Provide the [X, Y] coordinate of the cell's center where the given text is located.  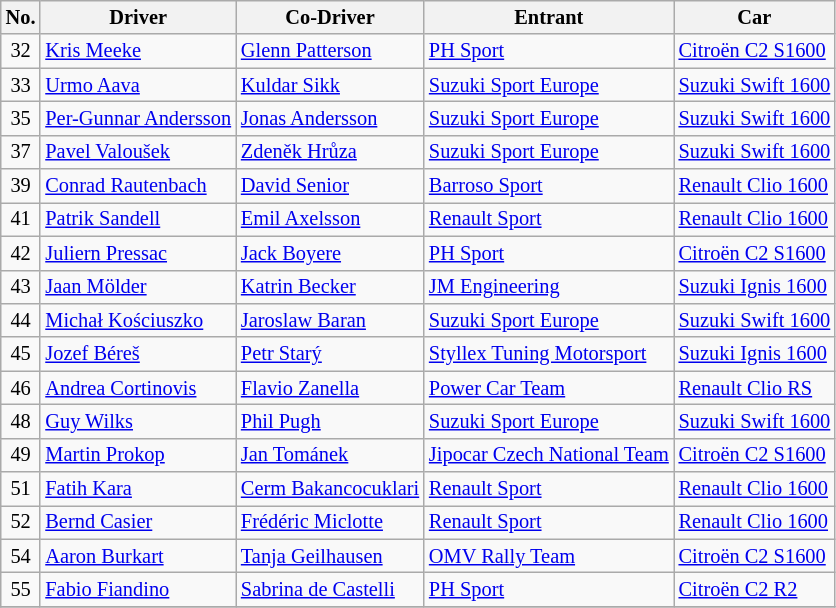
Jipocar Czech National Team [549, 455]
Flavio Zanella [330, 388]
Renault Clio RS [754, 388]
Glenn Patterson [330, 51]
Jaan Mölder [138, 287]
45 [21, 354]
49 [21, 455]
Patrik Sandell [138, 219]
JM Engineering [549, 287]
32 [21, 51]
Jozef Béreš [138, 354]
Conrad Rautenbach [138, 186]
Pavel Valoušek [138, 152]
OMV Rally Team [549, 556]
Juliern Pressac [138, 253]
Power Car Team [549, 388]
Guy Wilks [138, 421]
Sabrina de Castelli [330, 589]
Styllex Tuning Motorsport [549, 354]
Driver [138, 17]
Cerm Bakancocuklari [330, 489]
Tanja Geilhausen [330, 556]
43 [21, 287]
Bernd Casier [138, 522]
44 [21, 320]
Aaron Burkart [138, 556]
Phil Pugh [330, 421]
Fatih Kara [138, 489]
Martin Prokop [138, 455]
54 [21, 556]
Petr Starý [330, 354]
David Senior [330, 186]
46 [21, 388]
Citroën C2 R2 [754, 589]
Jaroslaw Baran [330, 320]
33 [21, 85]
Zdeněk Hrůza [330, 152]
Per-Gunnar Andersson [138, 118]
42 [21, 253]
48 [21, 421]
Barroso Sport [549, 186]
Emil Axelsson [330, 219]
No. [21, 17]
Katrin Becker [330, 287]
Jan Tománek [330, 455]
55 [21, 589]
51 [21, 489]
Kuldar Sikk [330, 85]
Frédéric Miclotte [330, 522]
Fabio Fiandino [138, 589]
Michał Kościuszko [138, 320]
Jack Boyere [330, 253]
Urmo Aava [138, 85]
37 [21, 152]
52 [21, 522]
Jonas Andersson [330, 118]
39 [21, 186]
Entrant [549, 17]
Andrea Cortinovis [138, 388]
Kris Meeke [138, 51]
Co-Driver [330, 17]
Car [754, 17]
35 [21, 118]
41 [21, 219]
